Provide the (x, y) coordinate of the cell's center where the given text is located.  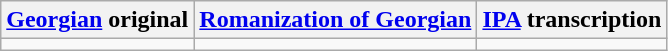
Georgian original (98, 20)
Romanization of Georgian (336, 20)
IPA transcription (572, 20)
